From the cell containing the given text, extract its center point as (X, Y) coordinate. 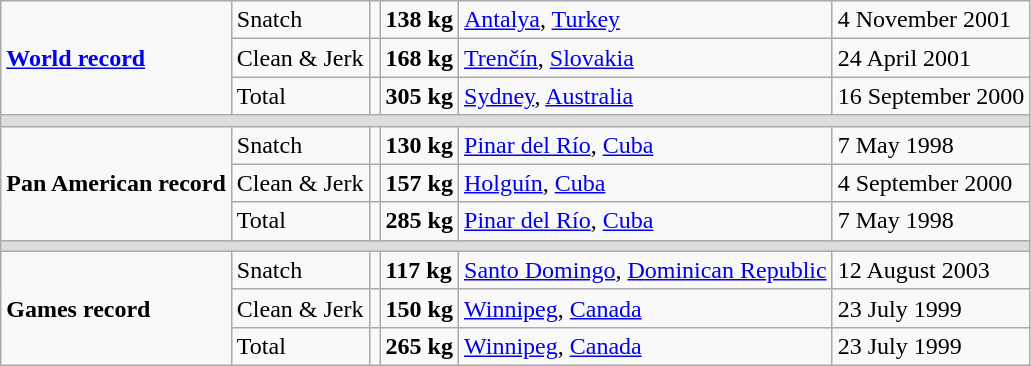
Antalya, Turkey (646, 20)
Santo Domingo, Dominican Republic (646, 270)
Pan American record (116, 183)
12 August 2003 (931, 270)
Sydney, Australia (646, 96)
305 kg (419, 96)
Games record (116, 308)
Holguín, Cuba (646, 183)
168 kg (419, 58)
150 kg (419, 308)
265 kg (419, 346)
Trenčín, Slovakia (646, 58)
4 November 2001 (931, 20)
24 April 2001 (931, 58)
285 kg (419, 221)
4 September 2000 (931, 183)
130 kg (419, 145)
World record (116, 58)
138 kg (419, 20)
157 kg (419, 183)
117 kg (419, 270)
16 September 2000 (931, 96)
